Scan for the cell matching the given text and deliver its [X, Y] coordinate at center. 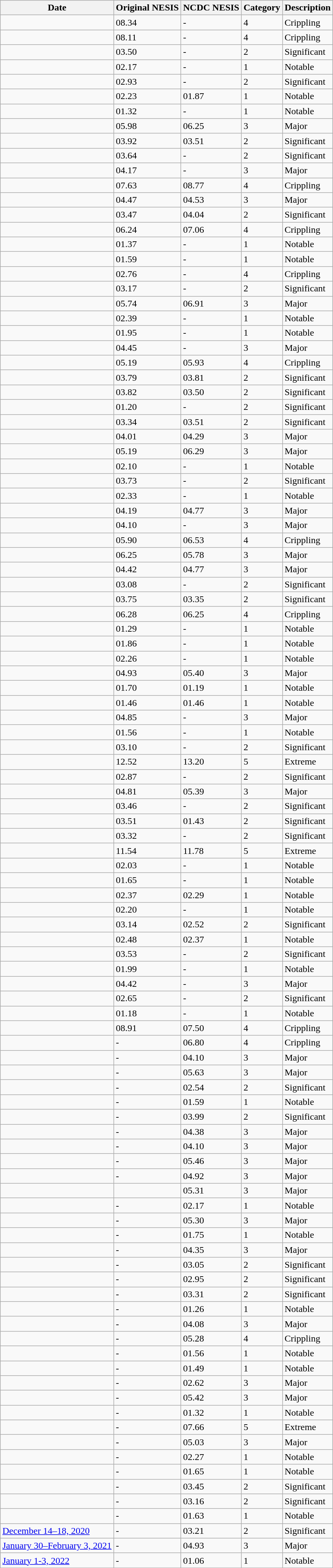
01.06 [211, 1560]
13.20 [211, 762]
12.52 [147, 762]
01.87 [211, 96]
03.34 [147, 422]
01.20 [147, 407]
05.78 [211, 555]
05.39 [211, 791]
07.50 [211, 1028]
04.92 [211, 1176]
02.03 [147, 865]
05.46 [211, 1161]
07.06 [211, 230]
06.91 [211, 303]
08.91 [147, 1028]
03.32 [147, 836]
01.49 [211, 1368]
03.46 [147, 806]
05.28 [211, 1338]
02.93 [147, 82]
03.08 [147, 584]
04.29 [211, 437]
04.17 [147, 170]
03.05 [211, 1265]
04.85 [147, 718]
01.63 [211, 1516]
04.08 [211, 1324]
Category [262, 8]
03.35 [211, 599]
03.45 [211, 1486]
02.95 [211, 1279]
02.48 [147, 939]
07.66 [211, 1427]
06.29 [211, 451]
03.17 [147, 289]
01.19 [211, 688]
03.75 [147, 599]
05.30 [211, 1220]
03.47 [147, 215]
January 30–February 3, 2021 [57, 1545]
04.81 [147, 791]
01.70 [147, 688]
01.43 [211, 821]
02.65 [147, 998]
04.35 [211, 1250]
01.29 [147, 629]
05.03 [211, 1442]
03.64 [147, 155]
02.62 [211, 1383]
04.45 [147, 348]
06.53 [211, 540]
01.86 [147, 643]
January 1-3, 2022 [57, 1560]
06.24 [147, 230]
11.78 [211, 850]
02.27 [211, 1457]
05.90 [147, 540]
05.74 [147, 303]
NCDC NESIS [211, 8]
03.10 [147, 747]
02.76 [147, 274]
03.81 [211, 377]
01.37 [147, 244]
03.53 [147, 954]
03.82 [147, 392]
01.26 [211, 1309]
03.99 [211, 1117]
03.92 [147, 141]
02.54 [211, 1087]
Original NESIS [147, 8]
03.14 [147, 925]
04.38 [211, 1132]
08.77 [211, 185]
December 14–18, 2020 [57, 1531]
03.31 [211, 1294]
04.53 [211, 200]
02.87 [147, 777]
08.34 [147, 23]
05.42 [211, 1398]
02.10 [147, 466]
Description [308, 8]
04.19 [147, 510]
04.47 [147, 200]
11.54 [147, 850]
05.93 [211, 362]
01.99 [147, 969]
05.31 [211, 1191]
03.79 [147, 377]
02.52 [211, 925]
01.95 [147, 333]
02.26 [147, 659]
02.33 [147, 496]
03.73 [147, 481]
04.01 [147, 437]
02.29 [211, 895]
06.80 [211, 1043]
05.40 [211, 673]
02.23 [147, 96]
08.11 [147, 37]
Date [57, 8]
02.39 [147, 318]
05.63 [211, 1072]
03.21 [211, 1531]
04.04 [211, 215]
02.20 [147, 910]
05.98 [147, 126]
01.18 [147, 1013]
01.75 [211, 1235]
06.28 [147, 614]
07.63 [147, 185]
03.16 [211, 1501]
